Locate the cell with the specified text and output its [x, y] center coordinate. 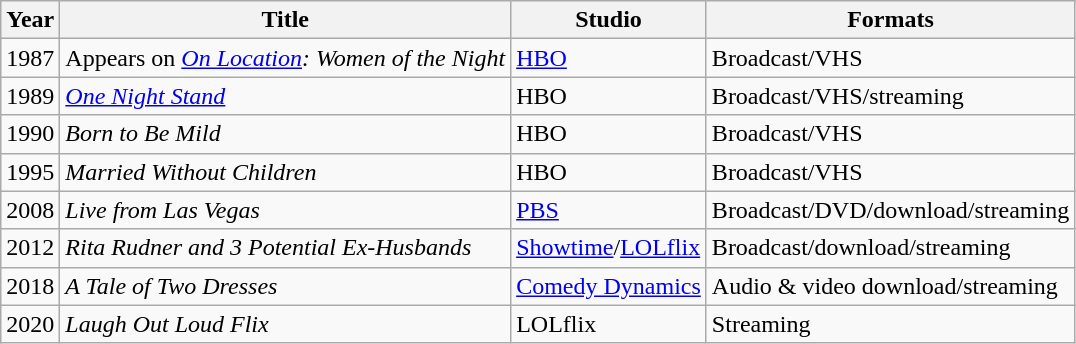
Year [30, 20]
2008 [30, 210]
2018 [30, 286]
Title [286, 20]
One Night Stand [286, 96]
Laugh Out Loud Flix [286, 324]
Studio [609, 20]
Rita Rudner and 3 Potential Ex-Husbands [286, 248]
Married Without Children [286, 172]
1989 [30, 96]
A Tale of Two Dresses [286, 286]
2020 [30, 324]
1987 [30, 58]
1995 [30, 172]
2012 [30, 248]
Formats [890, 20]
Showtime/LOLflix [609, 248]
Broadcast/DVD/download/streaming [890, 210]
Live from Las Vegas [286, 210]
Broadcast/download/streaming [890, 248]
PBS [609, 210]
Broadcast/VHS/streaming [890, 96]
LOLflix [609, 324]
Born to Be Mild [286, 134]
Appears on On Location: Women of the Night [286, 58]
Streaming [890, 324]
Comedy Dynamics [609, 286]
Audio & video download/streaming [890, 286]
1990 [30, 134]
